Detect which cell encompasses the target text, then output its [x, y] center coordinate. 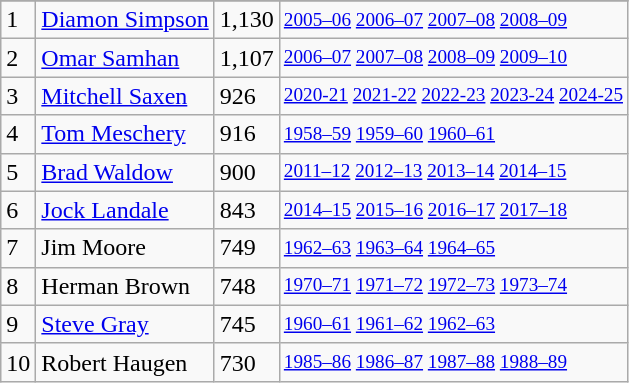
Omar Samhan [125, 58]
6 [18, 210]
1958–59 1959–60 1960–61 [453, 134]
1960–61 1961–62 1962–63 [453, 324]
9 [18, 324]
745 [246, 324]
748 [246, 286]
926 [246, 96]
Diamon Simpson [125, 20]
Mitchell Saxen [125, 96]
7 [18, 248]
Jock Landale [125, 210]
Steve Gray [125, 324]
843 [246, 210]
3 [18, 96]
2006–07 2007–08 2008–09 2009–10 [453, 58]
900 [246, 172]
Tom Meschery [125, 134]
Jim Moore [125, 248]
2014–15 2015–16 2016–17 2017–18 [453, 210]
2011–12 2012–13 2013–14 2014–15 [453, 172]
1,107 [246, 58]
1985–86 1986–87 1987–88 1988–89 [453, 362]
2005–06 2006–07 2007–08 2008–09 [453, 20]
Brad Waldow [125, 172]
4 [18, 134]
5 [18, 172]
1962–63 1963–64 1964–65 [453, 248]
2 [18, 58]
749 [246, 248]
Robert Haugen [125, 362]
2020-21 2021-22 2022-23 2023-24 2024-25 [453, 96]
8 [18, 286]
916 [246, 134]
1 [18, 20]
Herman Brown [125, 286]
730 [246, 362]
10 [18, 362]
1970–71 1971–72 1972–73 1973–74 [453, 286]
1,130 [246, 20]
